Scan for the cell matching the given text and deliver its [X, Y] coordinate at center. 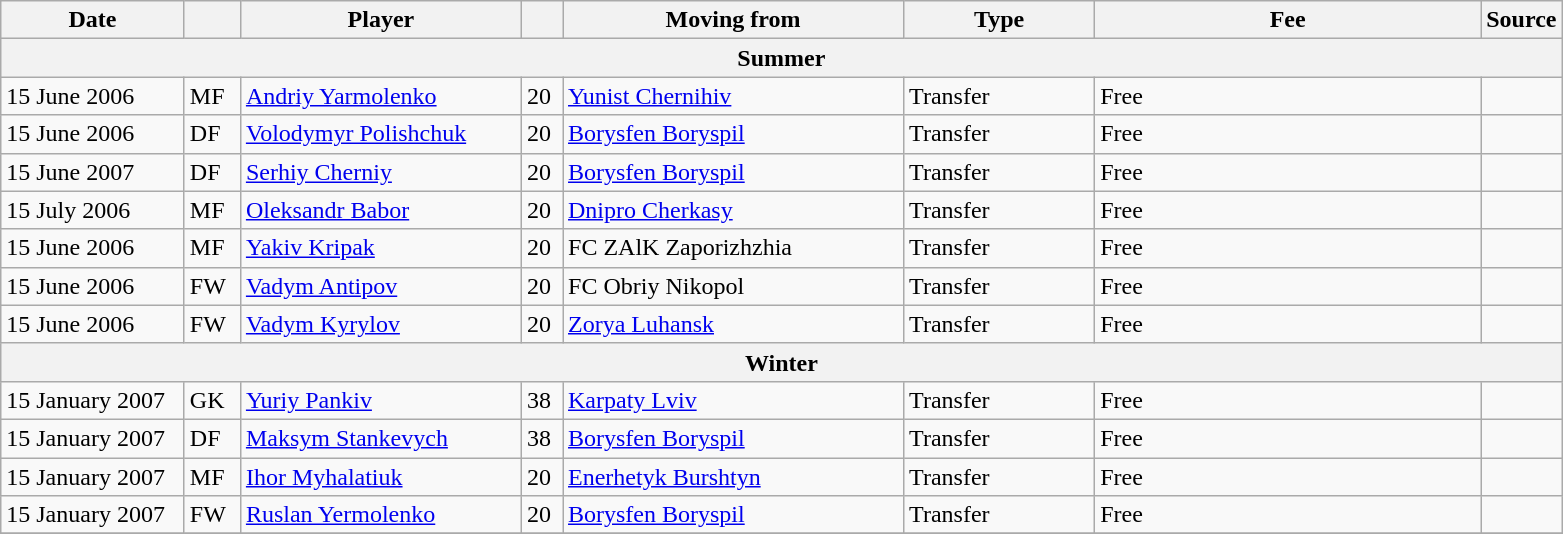
Dnipro Cherkasy [732, 210]
Type [1000, 20]
Yuriy Pankiv [380, 400]
15 June 2007 [93, 172]
Andriy Yarmolenko [380, 96]
Oleksandr Babor [380, 210]
Winter [782, 362]
Player [380, 20]
Date [93, 20]
Vadym Antipov [380, 286]
FC ZAlK Zaporizhzhia [732, 248]
Fee [1288, 20]
Yunist Chernihiv [732, 96]
FC Obriy Nikopol [732, 286]
Maksym Stankevych [380, 438]
Serhiy Cherniy [380, 172]
Volodymyr Polishchuk [380, 134]
Yakiv Kripak [380, 248]
Karpaty Lviv [732, 400]
Ihor Myhalatiuk [380, 477]
Moving from [732, 20]
Enerhetyk Burshtyn [732, 477]
GK [212, 400]
Ruslan Yermolenko [380, 515]
Zorya Luhansk [732, 324]
Summer [782, 58]
15 July 2006 [93, 210]
Vadym Kyrylov [380, 324]
Source [1522, 20]
